Identify which cell holds the provided text, then report its (X, Y) central coordinate. 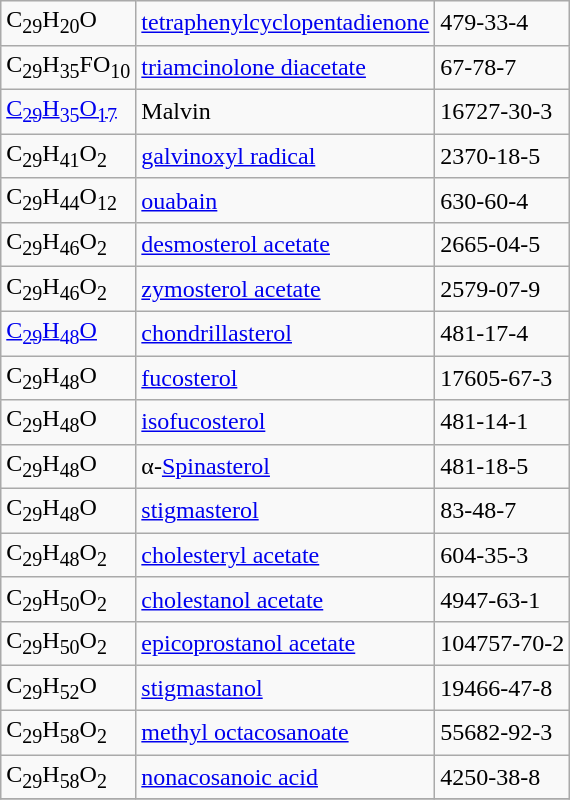
4947-63-1 (502, 599)
481-18-5 (502, 466)
zymosterol acetate (286, 289)
481-14-1 (502, 422)
4250-38-8 (502, 777)
104757-70-2 (502, 644)
17605-67-3 (502, 378)
83-48-7 (502, 511)
2370-18-5 (502, 156)
19466-47-8 (502, 688)
16727-30-3 (502, 111)
67-78-7 (502, 67)
630-60-4 (502, 200)
C29H41O2 (68, 156)
triamcinolone diacetate (286, 67)
481-17-4 (502, 333)
604-35-3 (502, 555)
cholestanol acetate (286, 599)
C29H20O (68, 23)
chondrillasterol (286, 333)
stigmastanol (286, 688)
methyl octacosanoate (286, 732)
C29H52O (68, 688)
479-33-4 (502, 23)
stigmasterol (286, 511)
α-Spinasterol (286, 466)
ouabain (286, 200)
2665-04-5 (502, 244)
55682-92-3 (502, 732)
desmosterol acetate (286, 244)
cholesteryl acetate (286, 555)
C29H35O17 (68, 111)
fucosterol (286, 378)
isofucosterol (286, 422)
epicoprostanol acetate (286, 644)
C29H44O12 (68, 200)
Malvin (286, 111)
tetraphenylcyclopentadienone (286, 23)
2579-07-9 (502, 289)
C29H35FO10 (68, 67)
C29H48O2 (68, 555)
nonacosanoic acid (286, 777)
galvinoxyl radical (286, 156)
